Scan for the cell matching the given text and deliver its (x, y) coordinate at center. 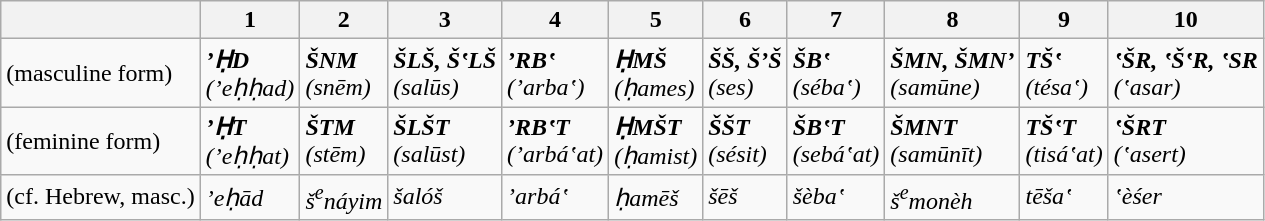
’ḤD (’eḥḥad) (250, 73)
7 (836, 20)
ŠNM (snēm) (344, 73)
ŠLŠ, Š‛LŠ (salūs) (445, 73)
‛èśer (1186, 198)
šenáyim (344, 198)
8 (952, 20)
(masculine form) (100, 73)
ŠLŠT (salūst) (445, 141)
ḥamēš (656, 198)
ŠŠT (sésit) (745, 141)
ḤMŠT (ḥamist) (656, 141)
ŠTM (stēm) (344, 141)
’arbá‛ (556, 198)
(cf. Hebrew, masc.) (100, 198)
TŠ‛T (tisá‛at) (1064, 141)
ŠMNT (samūnīt) (952, 141)
ḤMŠ (ḥames) (656, 73)
šèba‛ (836, 198)
3 (445, 20)
6 (745, 20)
ŠŠ, Š’Š (ses) (745, 73)
9 (1064, 20)
TŠ‛ (tésa‛) (1064, 73)
šemonèh (952, 198)
5 (656, 20)
’RB‛T (’arbá‛at) (556, 141)
‛ŠRT (‛asert) (1186, 141)
tēša‛ (1064, 198)
ŠMN, ŠMN’ (samūne) (952, 73)
’eḥād (250, 198)
‛ŠR, ‛Š‛R, ‛SR (‛asar) (1186, 73)
2 (344, 20)
4 (556, 20)
(feminine form) (100, 141)
’RB‛ (’arba‛) (556, 73)
šalóš (445, 198)
ŠB‛ (séba‛) (836, 73)
1 (250, 20)
ŠB‛T (sebá‛at) (836, 141)
šēš (745, 198)
10 (1186, 20)
’ḤT (’eḥḥat) (250, 141)
